Provide the [X, Y] coordinate of the cell's center where the given text is located.  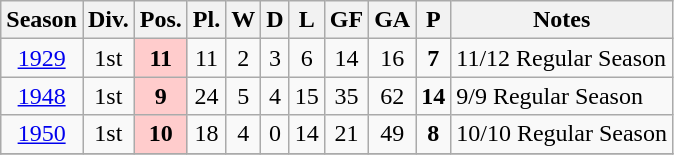
21 [346, 134]
P [434, 20]
Notes [562, 20]
1948 [42, 96]
Pos. [160, 20]
Div. [108, 20]
D [275, 20]
6 [306, 58]
2 [244, 58]
1950 [42, 134]
1929 [42, 58]
0 [275, 134]
8 [434, 134]
62 [392, 96]
7 [434, 58]
GF [346, 20]
GA [392, 20]
9 [160, 96]
11/12 Regular Season [562, 58]
10 [160, 134]
3 [275, 58]
W [244, 20]
5 [244, 96]
18 [206, 134]
24 [206, 96]
9/9 Regular Season [562, 96]
Pl. [206, 20]
49 [392, 134]
L [306, 20]
Season [42, 20]
16 [392, 58]
10/10 Regular Season [562, 134]
15 [306, 96]
35 [346, 96]
